From the cell containing the given text, extract its center point as [x, y] coordinate. 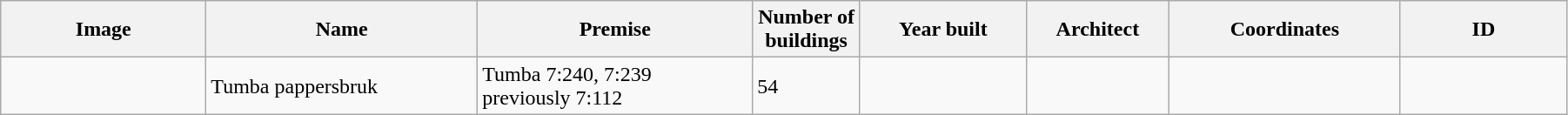
Coordinates [1284, 30]
54 [807, 85]
Architect [1097, 30]
ID [1483, 30]
Image [104, 30]
Name [342, 30]
Number ofbuildings [807, 30]
Premise [615, 30]
Tumba pappersbruk [342, 85]
Tumba 7:240, 7:239previously 7:112 [615, 85]
Year built [943, 30]
